Provide the (X, Y) coordinate of the cell's center where the given text is located.  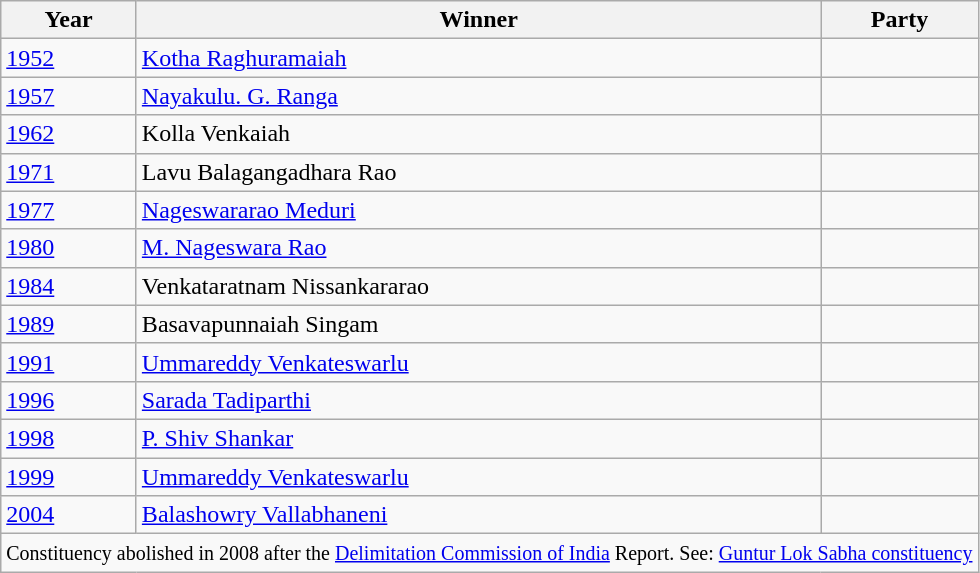
Kolla Venkaiah (478, 134)
Nageswararao Meduri (478, 210)
Constituency abolished in 2008 after the Delimitation Commission of India Report. See: Guntur Lok Sabha constituency (490, 553)
1952 (69, 58)
1977 (69, 210)
Basavapunnaiah Singam (478, 324)
Year (69, 20)
M. Nageswara Rao (478, 248)
1962 (69, 134)
Party (900, 20)
1957 (69, 96)
Sarada Tadiparthi (478, 400)
1998 (69, 438)
1991 (69, 362)
Nayakulu. G. Ranga (478, 96)
1971 (69, 172)
Lavu Balagangadhara Rao (478, 172)
1996 (69, 400)
1980 (69, 248)
Venkataratnam Nissankararao (478, 286)
1999 (69, 477)
Winner (478, 20)
Balashowry Vallabhaneni (478, 515)
1989 (69, 324)
2004 (69, 515)
P. Shiv Shankar (478, 438)
Kotha Raghuramaiah (478, 58)
1984 (69, 286)
